Find where the given text appears and provide that cell's center as (x, y) coordinate. 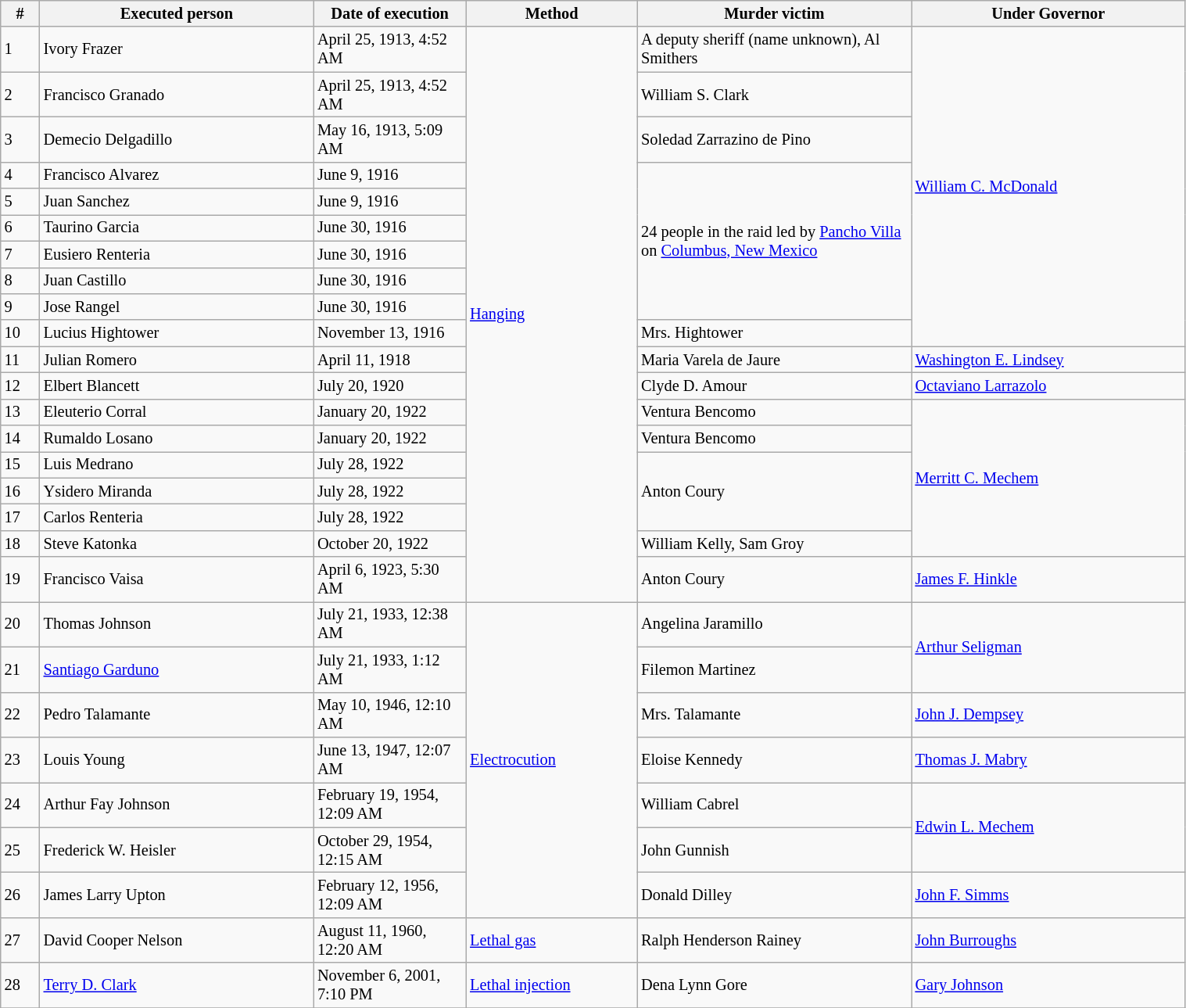
Merritt C. Mechem (1048, 478)
Soledad Zarrazino de Pino (774, 139)
John J. Dempsey (1048, 715)
Date of execution (389, 13)
David Cooper Nelson (177, 940)
May 10, 1946, 12:10 AM (389, 715)
James Larry Upton (177, 895)
Santiago Garduno (177, 669)
May 16, 1913, 5:09 AM (389, 139)
23 (20, 759)
Carlos Renteria (177, 517)
# (20, 13)
Washington E. Lindsey (1048, 360)
27 (20, 940)
February 12, 1956, 12:09 AM (389, 895)
Francisco Granado (177, 95)
12 (20, 386)
February 19, 1954, 12:09 AM (389, 805)
3 (20, 139)
Edwin L. Mechem (1048, 827)
Lethal injection (552, 985)
Juan Sanchez (177, 202)
April 6, 1923, 5:30 AM (389, 579)
16 (20, 491)
6 (20, 228)
Steve Katonka (177, 543)
Julian Romero (177, 360)
Maria Varela de Jaure (774, 360)
26 (20, 895)
Pedro Talamante (177, 715)
Angelina Jaramillo (774, 624)
Under Governor (1048, 13)
Ivory Frazer (177, 49)
Clyde D. Amour (774, 386)
Filemon Martinez (774, 669)
24 (20, 805)
Mrs. Hightower (774, 333)
April 11, 1918 (389, 360)
July 21, 1933, 1:12 AM (389, 669)
John Burroughs (1048, 940)
William C. McDonald (1048, 186)
5 (20, 202)
Luis Medrano (177, 465)
Frederick W. Heisler (177, 850)
2 (20, 95)
October 20, 1922 (389, 543)
John Gunnish (774, 850)
October 29, 1954, 12:15 AM (389, 850)
1 (20, 49)
7 (20, 254)
William Kelly, Sam Groy (774, 543)
Mrs. Talamante (774, 715)
Thomas J. Mabry (1048, 759)
20 (20, 624)
14 (20, 439)
22 (20, 715)
Murder victim (774, 13)
Francisco Alvarez (177, 175)
November 6, 2001, 7:10 PM (389, 985)
Taurino Garcia (177, 228)
William Cabrel (774, 805)
24 people in the raid led by Pancho Villa on Columbus, New Mexico (774, 241)
Elbert Blancett (177, 386)
13 (20, 412)
Ralph Henderson Rainey (774, 940)
Gary Johnson (1048, 985)
June 13, 1947, 12:07 AM (389, 759)
Electrocution (552, 759)
18 (20, 543)
4 (20, 175)
August 11, 1960, 12:20 AM (389, 940)
Arthur Seligman (1048, 646)
July 20, 1920 (389, 386)
25 (20, 850)
James F. Hinkle (1048, 579)
21 (20, 669)
William S. Clark (774, 95)
9 (20, 307)
8 (20, 281)
Louis Young (177, 759)
Terry D. Clark (177, 985)
Eloise Kennedy (774, 759)
John F. Simms (1048, 895)
17 (20, 517)
11 (20, 360)
Octaviano Larrazolo (1048, 386)
Dena Lynn Gore (774, 985)
19 (20, 579)
Arthur Fay Johnson (177, 805)
Rumaldo Losano (177, 439)
Lucius Hightower (177, 333)
Lethal gas (552, 940)
10 (20, 333)
Hanging (552, 314)
15 (20, 465)
November 13, 1916 (389, 333)
Eusiero Renteria (177, 254)
Juan Castillo (177, 281)
Eleuterio Corral (177, 412)
Executed person (177, 13)
28 (20, 985)
July 21, 1933, 12:38 AM (389, 624)
Ysidero Miranda (177, 491)
Donald Dilley (774, 895)
Jose Rangel (177, 307)
A deputy sheriff (name unknown), Al Smithers (774, 49)
Method (552, 13)
Thomas Johnson (177, 624)
Demecio Delgadillo (177, 139)
Francisco Vaisa (177, 579)
